Provide the (X, Y) coordinate of the cell's center where the given text is located.  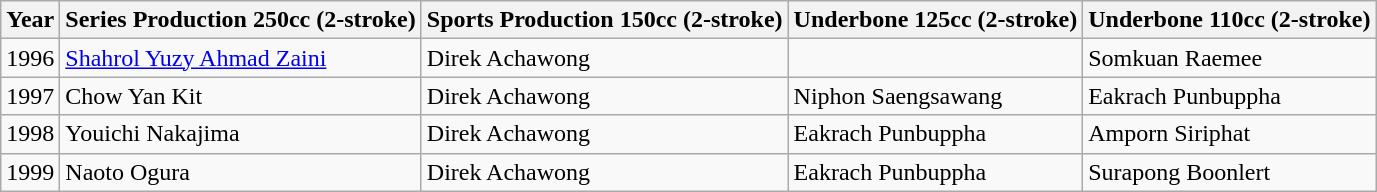
1996 (30, 58)
Naoto Ogura (240, 172)
Somkuan Raemee (1230, 58)
Year (30, 20)
Series Production 250cc (2-stroke) (240, 20)
Surapong Boonlert (1230, 172)
Niphon Saengsawang (936, 96)
Underbone 125cc (2-stroke) (936, 20)
Shahrol Yuzy Ahmad Zaini (240, 58)
Youichi Nakajima (240, 134)
1998 (30, 134)
1999 (30, 172)
Sports Production 150cc (2-stroke) (604, 20)
1997 (30, 96)
Chow Yan Kit (240, 96)
Underbone 110cc (2-stroke) (1230, 20)
Amporn Siriphat (1230, 134)
